Extract the (x, y) coordinate from the center of the cell holding the provided text.  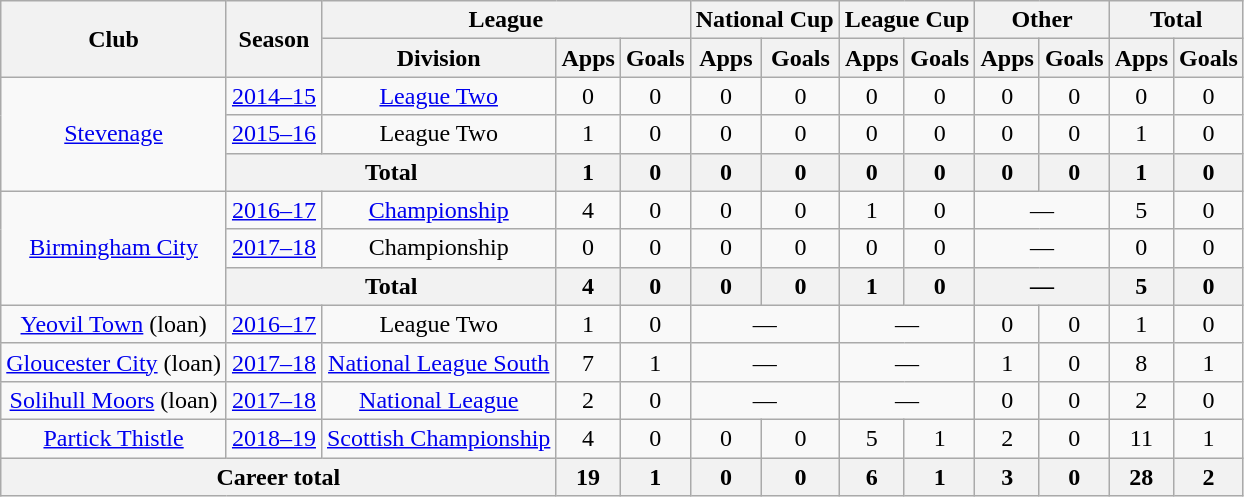
19 (588, 477)
2018–19 (274, 438)
Season (274, 39)
Division (438, 58)
8 (1141, 362)
League Cup (907, 20)
28 (1141, 477)
Solihull Moors (loan) (114, 400)
Stevenage (114, 134)
Club (114, 39)
3 (1007, 477)
2014–15 (274, 96)
Partick Thistle (114, 438)
7 (588, 362)
National League South (438, 362)
11 (1141, 438)
6 (872, 477)
Other (1042, 20)
Gloucester City (loan) (114, 362)
National Cup (764, 20)
National League (438, 400)
Scottish Championship (438, 438)
2015–16 (274, 134)
League (506, 20)
Birmingham City (114, 248)
Career total (278, 477)
Yeovil Town (loan) (114, 324)
